Capture the cell that displays the provided text and extract its [X, Y] central coordinate. 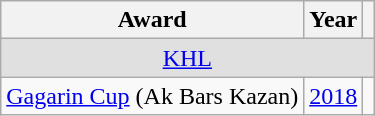
KHL [188, 58]
2018 [334, 96]
Year [334, 20]
Award [152, 20]
Gagarin Cup (Ak Bars Kazan) [152, 96]
